Return [X, Y] of the center of cell containing provided text 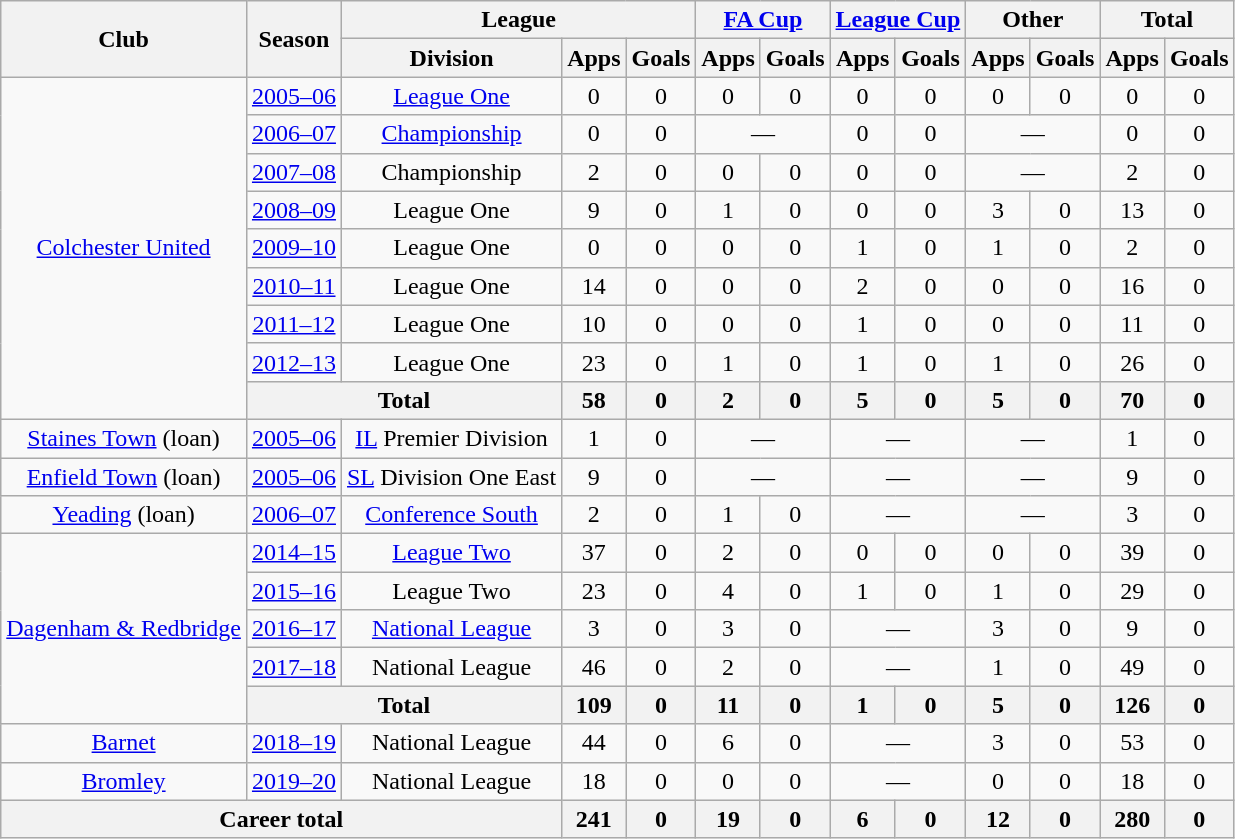
Colchester United [124, 248]
2017–18 [294, 667]
League Cup [898, 20]
Career total [282, 819]
League [518, 20]
2014–15 [294, 553]
2009–10 [294, 248]
2015–16 [294, 591]
49 [1132, 667]
Division [451, 58]
53 [1132, 743]
Yeading (loan) [124, 515]
70 [1132, 400]
280 [1132, 819]
19 [728, 819]
37 [594, 553]
2010–11 [294, 286]
IL Premier Division [451, 438]
44 [594, 743]
Barnet [124, 743]
2019–20 [294, 781]
58 [594, 400]
109 [594, 705]
2018–19 [294, 743]
14 [594, 286]
Season [294, 39]
2011–12 [294, 324]
Staines Town (loan) [124, 438]
2008–09 [294, 210]
Conference South [451, 515]
Bromley [124, 781]
12 [998, 819]
SL Division One East [451, 477]
FA Cup [763, 20]
46 [594, 667]
10 [594, 324]
39 [1132, 553]
26 [1132, 362]
2016–17 [294, 629]
241 [594, 819]
Club [124, 39]
2007–08 [294, 172]
Enfield Town (loan) [124, 477]
Other [1033, 20]
16 [1132, 286]
Dagenham & Redbridge [124, 629]
13 [1132, 210]
4 [728, 591]
126 [1132, 705]
2012–13 [294, 362]
29 [1132, 591]
